Capture the cell that displays the provided text and extract its [x, y] central coordinate. 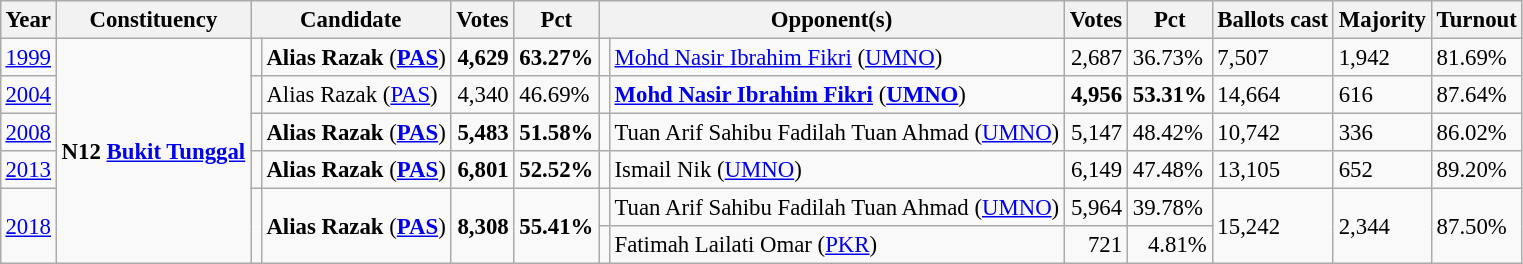
81.69% [1476, 57]
4,629 [482, 57]
46.69% [556, 95]
86.02% [1476, 133]
Year [28, 20]
652 [1382, 170]
47.48% [1170, 170]
1999 [28, 57]
Opponent(s) [832, 20]
2008 [28, 133]
55.41% [556, 226]
Candidate [350, 20]
2013 [28, 170]
39.78% [1170, 208]
5,147 [1096, 133]
87.64% [1476, 95]
721 [1096, 245]
87.50% [1476, 226]
5,964 [1096, 208]
Ballots cast [1272, 20]
N12 Bukit Tunggal [153, 151]
Fatimah Lailati Omar (PKR) [836, 245]
2,344 [1382, 226]
13,105 [1272, 170]
7,507 [1272, 57]
2,687 [1096, 57]
336 [1382, 133]
4,956 [1096, 95]
51.58% [556, 133]
4,340 [482, 95]
2004 [28, 95]
Constituency [153, 20]
52.52% [556, 170]
6,801 [482, 170]
53.31% [1170, 95]
6,149 [1096, 170]
36.73% [1170, 57]
2018 [28, 226]
Majority [1382, 20]
89.20% [1476, 170]
Turnout [1476, 20]
10,742 [1272, 133]
14,664 [1272, 95]
48.42% [1170, 133]
1,942 [1382, 57]
8,308 [482, 226]
616 [1382, 95]
63.27% [556, 57]
5,483 [482, 133]
Ismail Nik (UMNO) [836, 170]
4.81% [1170, 245]
15,242 [1272, 226]
